Output the [X, Y] coordinate of the center of the cell containing the given text.  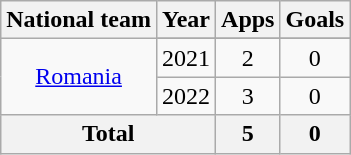
Total [108, 134]
Romania [79, 77]
Apps [248, 20]
Year [186, 20]
2 [248, 58]
2021 [186, 58]
3 [248, 96]
2022 [186, 96]
National team [79, 20]
5 [248, 134]
Goals [315, 20]
